Search for the cell housing the specified text and yield its (x, y) center coordinate. 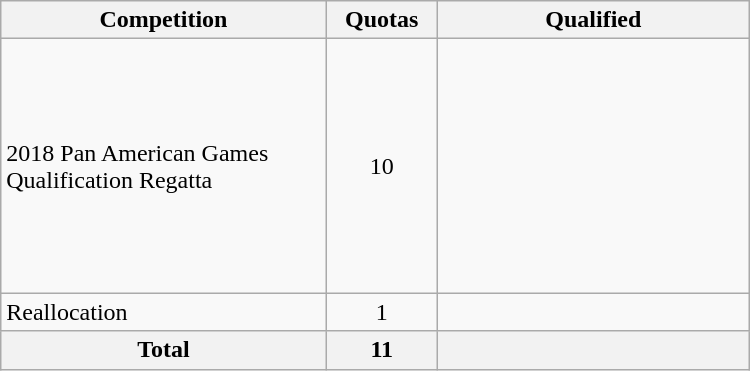
Competition (164, 20)
Quotas (382, 20)
Total (164, 350)
10 (382, 166)
11 (382, 350)
1 (382, 312)
Reallocation (164, 312)
Qualified (593, 20)
2018 Pan American Games Qualification Regatta (164, 166)
